From the cell containing the given text, extract its center point as [x, y] coordinate. 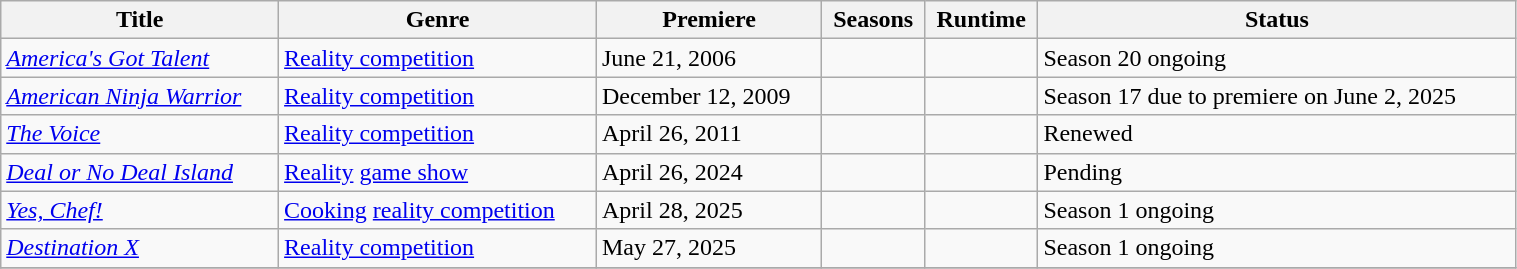
Premiere [708, 20]
Pending [1277, 172]
Title [140, 20]
April 26, 2024 [708, 172]
April 28, 2025 [708, 210]
Renewed [1277, 134]
Season 17 due to premiere on June 2, 2025 [1277, 96]
Runtime [982, 20]
America's Got Talent [140, 58]
May 27, 2025 [708, 248]
Reality game show [438, 172]
Season 20 ongoing [1277, 58]
Genre [438, 20]
Deal or No Deal Island [140, 172]
April 26, 2011 [708, 134]
Seasons [874, 20]
The Voice [140, 134]
December 12, 2009 [708, 96]
American Ninja Warrior [140, 96]
Cooking reality competition [438, 210]
June 21, 2006 [708, 58]
Destination X [140, 248]
Yes, Chef! [140, 210]
Status [1277, 20]
